Return [X, Y] of the center of cell containing provided text 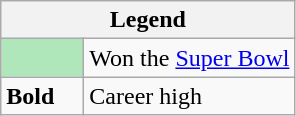
Bold [42, 96]
Won the Super Bowl [190, 58]
Legend [148, 20]
Career high [190, 96]
